Scan for the cell matching the given text and deliver its (x, y) coordinate at center. 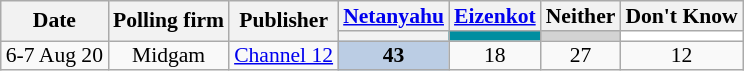
43 (394, 56)
12 (681, 56)
6-7 Aug 20 (54, 56)
Eizenkot (495, 16)
Netanyahu (394, 16)
Polling firm (168, 21)
Publisher (284, 21)
Neither (581, 16)
27 (581, 56)
Channel 12 (284, 56)
Midgam (168, 56)
18 (495, 56)
Date (54, 21)
Don't Know (681, 16)
